From the cell containing the given text, extract its center point as (x, y) coordinate. 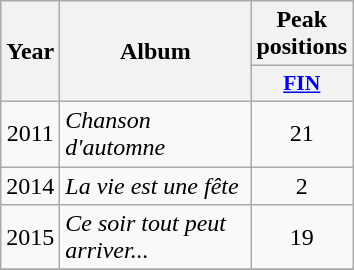
2011 (30, 134)
Ce soir tout peut arriver... (156, 238)
Peak positions (302, 34)
2014 (30, 185)
FIN (302, 84)
Album (156, 52)
2 (302, 185)
2015 (30, 238)
19 (302, 238)
La vie est une fête (156, 185)
Chanson d'automne (156, 134)
21 (302, 134)
Year (30, 52)
